From the cell containing the given text, extract its center point as (X, Y) coordinate. 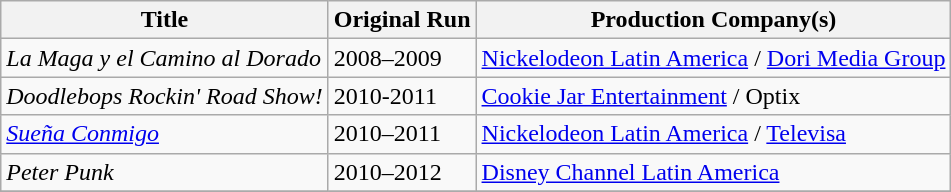
Title (164, 20)
Nickelodeon Latin America / Dori Media Group (714, 58)
La Maga y el Camino al Dorado (164, 58)
2008–2009 (402, 58)
2010-2011 (402, 96)
Peter Punk (164, 172)
Disney Channel Latin America (714, 172)
Nickelodeon Latin America / Televisa (714, 134)
Cookie Jar Entertainment / Optix (714, 96)
2010–2011 (402, 134)
Original Run (402, 20)
Sueña Conmigo (164, 134)
2010–2012 (402, 172)
Doodlebops Rockin' Road Show! (164, 96)
Production Company(s) (714, 20)
